Detect which cell encompasses the target text, then output its [X, Y] center coordinate. 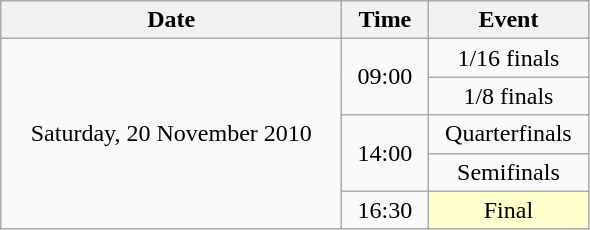
Quarterfinals [508, 134]
Date [172, 20]
1/16 finals [508, 58]
16:30 [385, 210]
14:00 [385, 153]
Semifinals [508, 172]
1/8 finals [508, 96]
Event [508, 20]
Final [508, 210]
Time [385, 20]
09:00 [385, 77]
Saturday, 20 November 2010 [172, 134]
